Find where the given text appears and provide that cell's center as [x, y] coordinate. 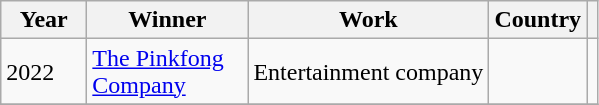
Winner [168, 20]
The Pinkfong Company [168, 72]
2022 [44, 72]
Country [538, 20]
Entertainment company [368, 72]
Work [368, 20]
Year [44, 20]
